Detect which cell encompasses the target text, then output its (X, Y) center coordinate. 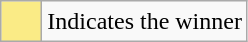
Indicates the winner (145, 22)
